Capture the cell that displays the provided text and extract its (x, y) central coordinate. 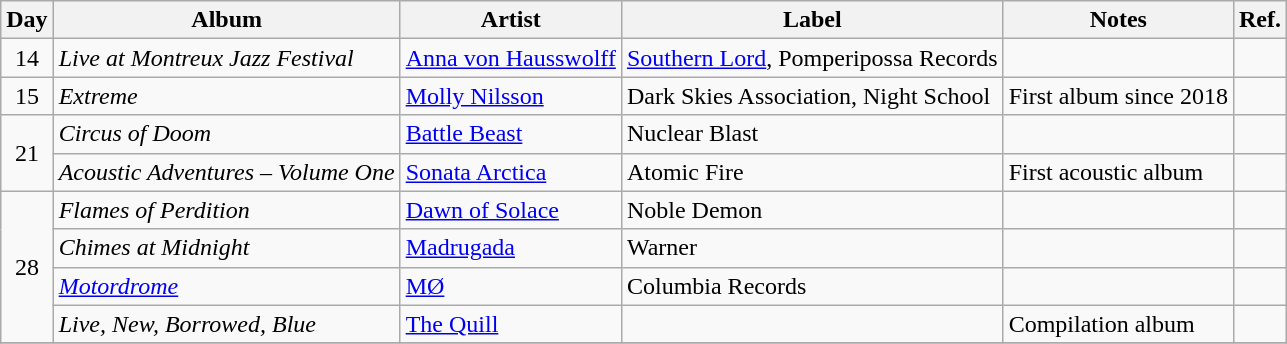
First album since 2018 (1118, 96)
Album (226, 20)
Circus of Doom (226, 134)
Chimes at Midnight (226, 248)
Day (27, 20)
Motordrome (226, 286)
The Quill (510, 324)
Columbia Records (812, 286)
Southern Lord, Pomperipossa Records (812, 58)
Live at Montreux Jazz Festival (226, 58)
Sonata Arctica (510, 172)
Notes (1118, 20)
Dark Skies Association, Night School (812, 96)
Nuclear Blast (812, 134)
21 (27, 153)
Warner (812, 248)
Label (812, 20)
Ref. (1260, 20)
First acoustic album (1118, 172)
28 (27, 267)
Battle Beast (510, 134)
Live, New, Borrowed, Blue (226, 324)
15 (27, 96)
Atomic Fire (812, 172)
Compilation album (1118, 324)
Acoustic Adventures – Volume One (226, 172)
Molly Nilsson (510, 96)
Dawn of Solace (510, 210)
Extreme (226, 96)
MØ (510, 286)
Madrugada (510, 248)
Flames of Perdition (226, 210)
Artist (510, 20)
14 (27, 58)
Noble Demon (812, 210)
Anna von Hausswolff (510, 58)
